For the text-containing cell, return its midpoint in [x, y] coordinate format. 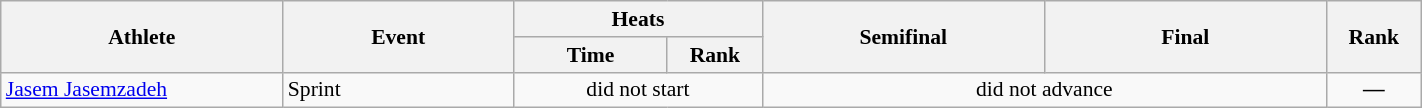
Sprint [398, 90]
Final [1185, 36]
Time [591, 55]
Event [398, 36]
Semifinal [903, 36]
Athlete [142, 36]
did not start [638, 90]
did not advance [1044, 90]
Heats [638, 19]
Jasem Jasemzadeh [142, 90]
— [1374, 90]
